Locate the cell with the specified text and output its [X, Y] center coordinate. 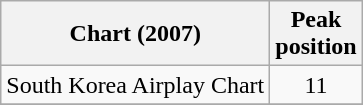
11 [316, 85]
South Korea Airplay Chart [136, 85]
Peakposition [316, 34]
Chart (2007) [136, 34]
